Find where the given text appears and provide that cell's center as [X, Y] coordinate. 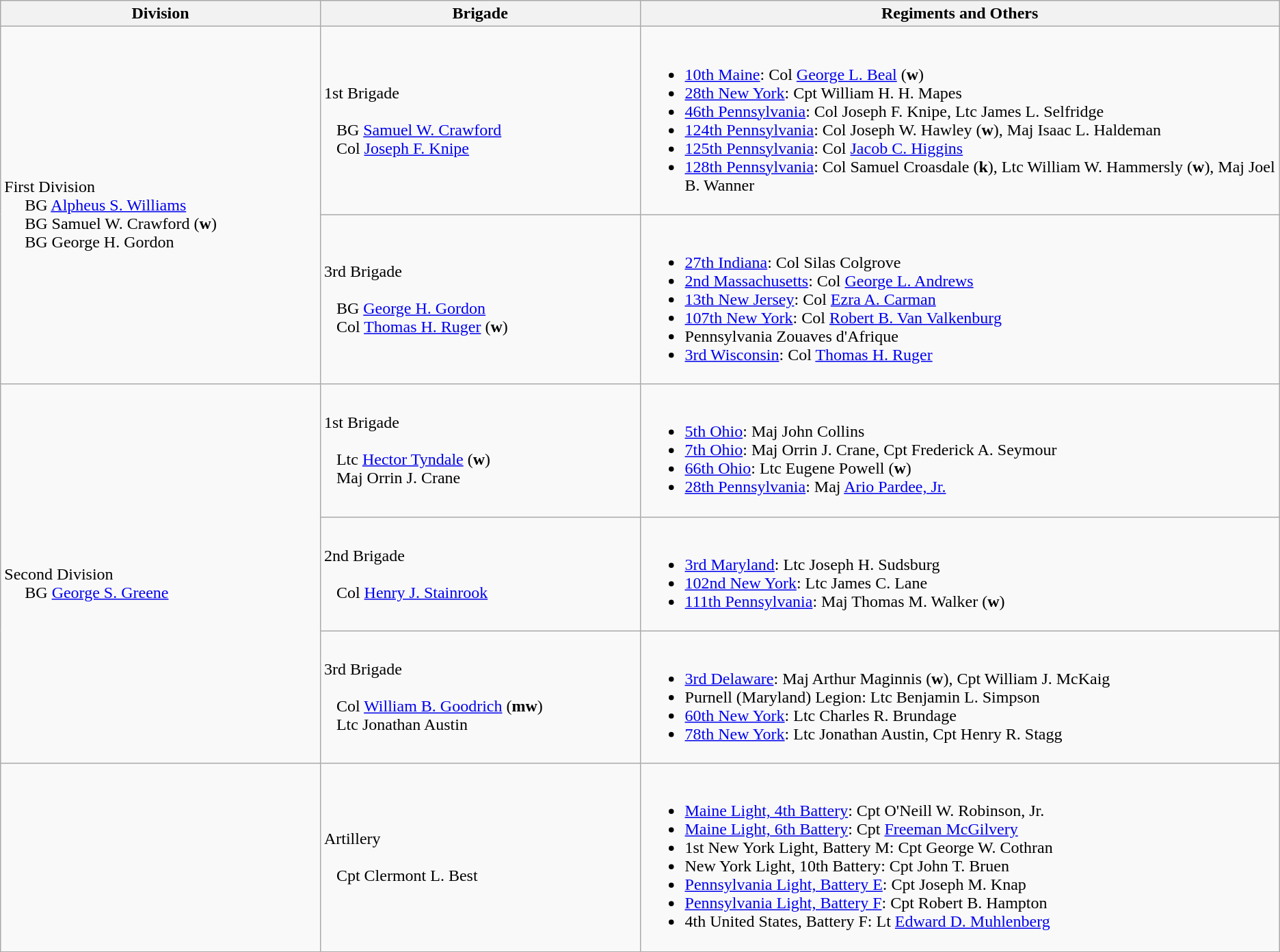
Regiments and Others [960, 14]
3rd Brigade Col William B. Goodrich (mw) Ltc Jonathan Austin [480, 697]
Division [161, 14]
Artillery Cpt Clermont L. Best [480, 857]
3rd Maryland: Ltc Joseph H. Sudsburg102nd New York: Ltc James C. Lane111th Pennsylvania: Maj Thomas M. Walker (w) [960, 574]
1st Brigade Ltc Hector Tyndale (w) Maj Orrin J. Crane [480, 450]
Brigade [480, 14]
1st Brigade BG Samuel W. Crawford Col Joseph F. Knipe [480, 120]
First Division BG Alpheus S. Williams BG Samuel W. Crawford (w) BG George H. Gordon [161, 205]
3rd Brigade BG George H. Gordon Col Thomas H. Ruger (w) [480, 299]
2nd Brigade Col Henry J. Stainrook [480, 574]
Second Division BG George S. Greene [161, 574]
